From the cell containing the given text, extract its center point as [X, Y] coordinate. 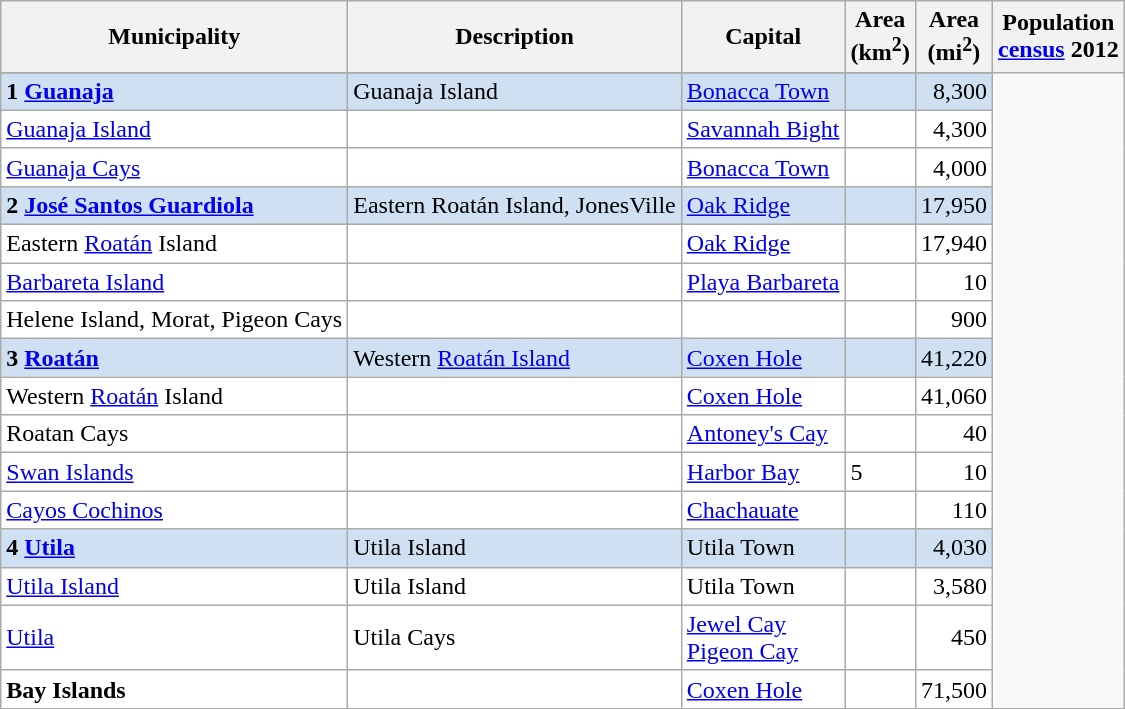
2 José Santos Guardiola [174, 205]
Area(mi2) [954, 37]
Jewel CayPigeon Cay [763, 638]
Roatan Cays [174, 434]
40 [954, 434]
110 [954, 510]
71,500 [954, 689]
1 Guanaja [174, 91]
Harbor Bay [763, 472]
Capital [763, 37]
17,940 [954, 244]
4,000 [954, 167]
Chachauate [763, 510]
900 [954, 320]
Utila Cays [515, 638]
Cayos Cochinos [174, 510]
Municipality [174, 37]
4,300 [954, 129]
5 [880, 472]
Utila [174, 638]
Playa Barbareta [763, 282]
4 Utila [174, 548]
Populationcensus 2012 [1058, 37]
4,030 [954, 548]
17,950 [954, 205]
Antoney's Cay [763, 434]
Area(km2) [880, 37]
Savannah Bight [763, 129]
Eastern Roatán Island [174, 244]
8,300 [954, 91]
41,220 [954, 358]
Swan Islands [174, 472]
3,580 [954, 586]
Guanaja Cays [174, 167]
41,060 [954, 396]
Eastern Roatán Island, JonesVille [515, 205]
Bay Islands [174, 689]
Helene Island, Morat, Pigeon Cays [174, 320]
Barbareta Island [174, 282]
3 Roatán [174, 358]
Description [515, 37]
450 [954, 638]
